Scan for the cell matching the given text and deliver its (x, y) coordinate at center. 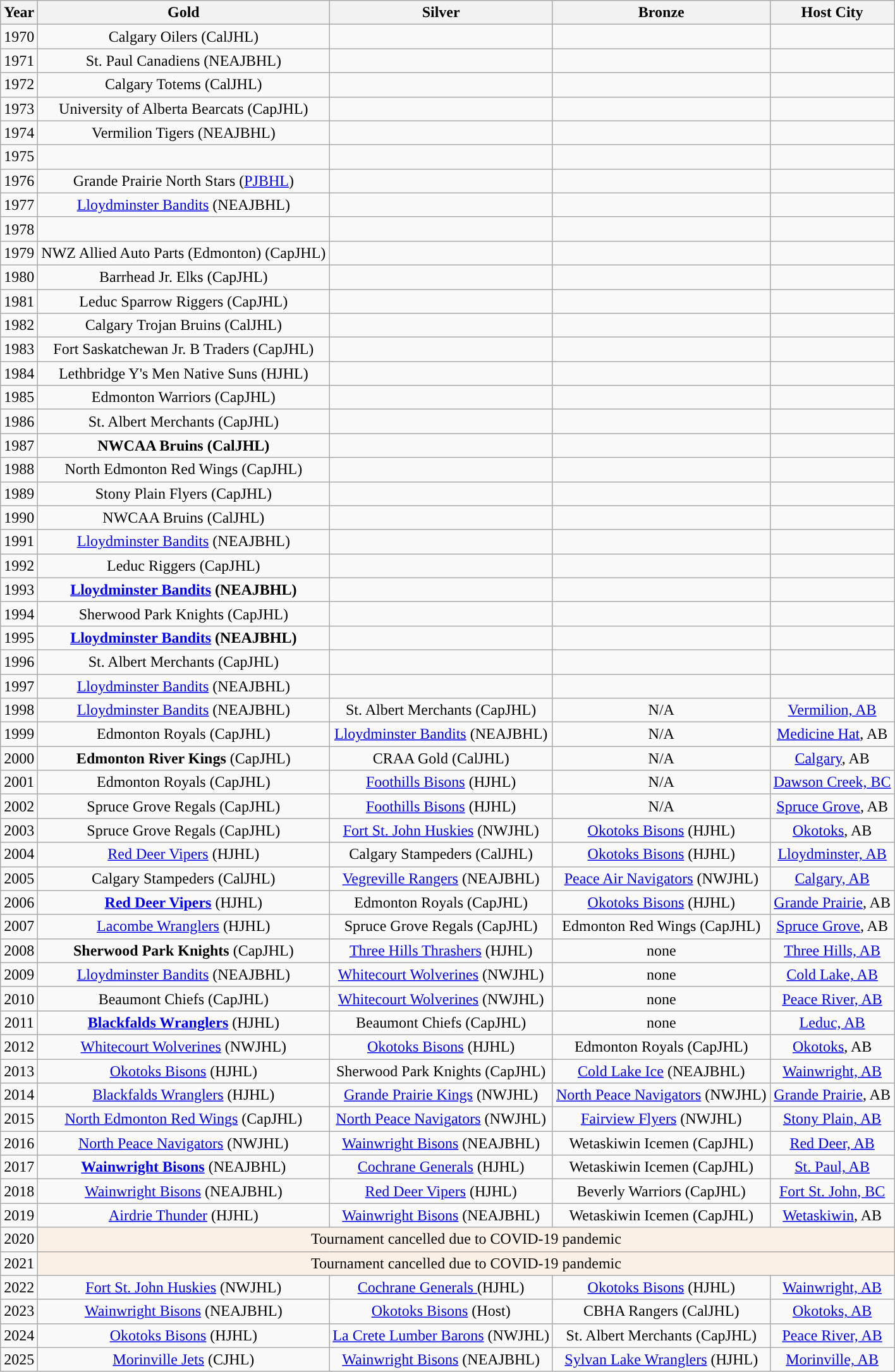
2013 (19, 1071)
2012 (19, 1047)
2024 (19, 1335)
St. Paul, AB (832, 1167)
St. Paul Canadiens (NEAJBHL) (183, 61)
Grande Prairie North Stars (PJBHL) (183, 181)
Barrhead Jr. Elks (CapJHL) (183, 277)
Fort St. John, BC (832, 1191)
Airdrie Thunder (HJHL) (183, 1215)
Gold (183, 13)
1989 (19, 494)
2003 (19, 830)
2007 (19, 926)
1975 (19, 157)
1977 (19, 205)
2008 (19, 950)
La Crete Lumber Barons (NWJHL) (441, 1335)
Vermilion, AB (832, 710)
Cold Lake, AB (832, 974)
Fort Saskatchewan Jr. B Traders (CapJHL) (183, 349)
1974 (19, 133)
1999 (19, 734)
1997 (19, 686)
Fairview Flyers (NWJHL) (661, 1119)
2025 (19, 1359)
2004 (19, 854)
1988 (19, 470)
Vegreville Rangers (NEAJBHL) (441, 878)
2001 (19, 782)
1995 (19, 638)
Bronze (661, 13)
2023 (19, 1311)
Leduc Sparrow Riggers (CapJHL) (183, 301)
1986 (19, 422)
Edmonton Red Wings (CapJHL) (661, 926)
Silver (441, 13)
Cold Lake Ice (NEAJBHL) (661, 1071)
1992 (19, 566)
2011 (19, 1023)
2017 (19, 1167)
Edmonton River Kings (CapJHL) (183, 758)
1990 (19, 518)
2019 (19, 1215)
NWZ Allied Auto Parts (Edmonton) (CapJHL) (183, 253)
1972 (19, 85)
Stony Plain Flyers (CapJHL) (183, 494)
1971 (19, 61)
Peace Air Navigators (NWJHL) (661, 878)
1980 (19, 277)
1984 (19, 373)
Lethbridge Y's Men Native Suns (HJHL) (183, 373)
Lloydminster, AB (832, 854)
1987 (19, 446)
2014 (19, 1095)
Three Hills, AB (832, 950)
1998 (19, 710)
1991 (19, 542)
2018 (19, 1191)
Beverly Warriors (CapJHL) (661, 1191)
CRAA Gold (CalJHL) (441, 758)
2006 (19, 902)
2005 (19, 878)
1982 (19, 325)
Red Deer, AB (832, 1143)
Stony Plain, AB (832, 1119)
1996 (19, 662)
Year (19, 13)
Morinville, AB (832, 1359)
Edmonton Warriors (CapJHL) (183, 398)
Wetaskiwin, AB (832, 1215)
Dawson Creek, BC (832, 782)
Okotoks Bisons (Host) (441, 1311)
2016 (19, 1143)
2002 (19, 806)
1981 (19, 301)
CBHA Rangers (CalJHL) (661, 1311)
1978 (19, 229)
2022 (19, 1287)
Leduc Riggers (CapJHL) (183, 566)
2021 (19, 1263)
2010 (19, 999)
Host City (832, 13)
University of Alberta Bearcats (CapJHL) (183, 109)
1993 (19, 590)
2020 (19, 1239)
Calgary Totems (CalJHL) (183, 85)
Lacombe Wranglers (HJHL) (183, 926)
1994 (19, 614)
Calgary Oilers (CalJHL) (183, 37)
Medicine Hat, AB (832, 734)
1970 (19, 37)
1983 (19, 349)
Calgary Trojan Bruins (CalJHL) (183, 325)
1979 (19, 253)
2009 (19, 974)
1973 (19, 109)
Three Hills Thrashers (HJHL) (441, 950)
2000 (19, 758)
Morinville Jets (CJHL) (183, 1359)
Grande Prairie Kings (NWJHL) (441, 1095)
1976 (19, 181)
Leduc, AB (832, 1023)
Sylvan Lake Wranglers (HJHL) (661, 1359)
2015 (19, 1119)
1985 (19, 398)
Vermilion Tigers (NEAJBHL) (183, 133)
